Determine the (x, y) coordinate at the center of the cell enclosing the given text.  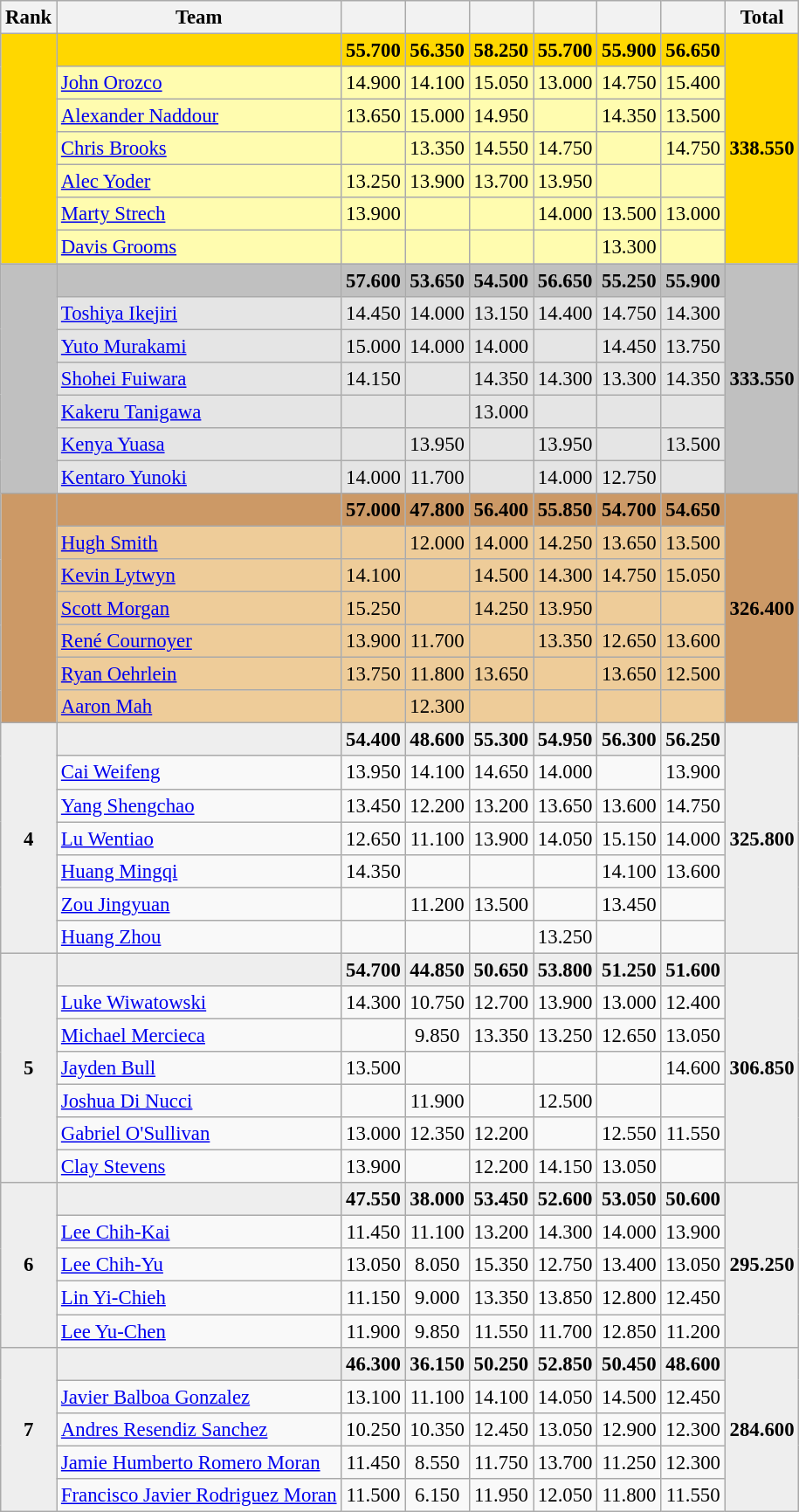
Lu Wentiao (199, 839)
8.050 (437, 1266)
54.400 (374, 740)
15.150 (629, 839)
10.350 (437, 1429)
Toshiya Ikejiri (199, 313)
284.600 (761, 1429)
René Cournoyer (199, 641)
Jamie Humberto Romero Moran (199, 1462)
54.650 (693, 510)
44.850 (437, 970)
John Orozco (199, 83)
Ryan Oehrlein (199, 674)
325.800 (761, 839)
Team (199, 17)
Kakeru Tanigawa (199, 411)
55.850 (566, 510)
52.600 (566, 1199)
14.950 (501, 116)
50.250 (501, 1364)
56.400 (501, 510)
14.400 (566, 313)
6.150 (437, 1495)
12.400 (693, 1003)
Huang Mingqi (199, 871)
10.250 (374, 1429)
9.000 (437, 1298)
56.300 (629, 740)
Alec Yoder (199, 182)
8.550 (437, 1462)
55.250 (629, 280)
5 (29, 1067)
326.400 (761, 608)
Michael Mercieca (199, 1035)
4 (29, 839)
Lee Chih-Yu (199, 1266)
47.550 (374, 1199)
50.450 (629, 1364)
306.850 (761, 1067)
12.550 (629, 1134)
58.250 (501, 51)
333.550 (761, 379)
Francisco Javier Rodriguez Moran (199, 1495)
12.700 (501, 1003)
12.850 (629, 1331)
11.950 (501, 1495)
10.750 (437, 1003)
11.150 (374, 1298)
6 (29, 1265)
46.300 (374, 1364)
Kentaro Yunoki (199, 477)
295.250 (761, 1265)
12.350 (437, 1134)
12.050 (566, 1495)
Lee Yu-Chen (199, 1331)
11.750 (501, 1462)
53.800 (566, 970)
47.800 (437, 510)
Yang Shengchao (199, 805)
11.500 (374, 1495)
Total (761, 17)
15.400 (693, 83)
7 (29, 1429)
14.900 (374, 83)
Aaron Mah (199, 707)
12.000 (437, 542)
Yuto Murakami (199, 346)
15.350 (501, 1266)
50.650 (501, 970)
56.350 (437, 51)
11.250 (629, 1462)
13.850 (566, 1298)
Zou Jingyuan (199, 904)
Chris Brooks (199, 148)
Davis Grooms (199, 247)
53.050 (629, 1199)
Alexander Naddour (199, 116)
14.650 (501, 773)
Lee Chih-Kai (199, 1232)
Jayden Bull (199, 1068)
55.300 (501, 740)
Marty Strech (199, 214)
Cai Weifeng (199, 773)
15.250 (374, 609)
Rank (29, 17)
51.250 (629, 970)
Gabriel O'Sullivan (199, 1134)
Kevin Lytwyn (199, 576)
Lin Yi-Chieh (199, 1298)
13.150 (501, 313)
Kenya Yuasa (199, 445)
36.150 (437, 1364)
12.800 (629, 1298)
Scott Morgan (199, 609)
56.250 (693, 740)
Huang Zhou (199, 937)
50.600 (693, 1199)
53.450 (501, 1199)
13.100 (374, 1397)
14.600 (693, 1068)
Luke Wiwatowski (199, 1003)
Hugh Smith (199, 542)
Andres Resendiz Sanchez (199, 1429)
54.500 (501, 280)
14.550 (501, 148)
53.650 (437, 280)
57.600 (374, 280)
51.600 (693, 970)
Javier Balboa Gonzalez (199, 1397)
Clay Stevens (199, 1167)
54.950 (566, 740)
12.900 (629, 1429)
338.550 (761, 148)
Shohei Fuiwara (199, 378)
Joshua Di Nucci (199, 1101)
38.000 (437, 1199)
57.000 (374, 510)
52.850 (566, 1364)
13.400 (629, 1266)
